Locate the cell with the specified text and output its (X, Y) center coordinate. 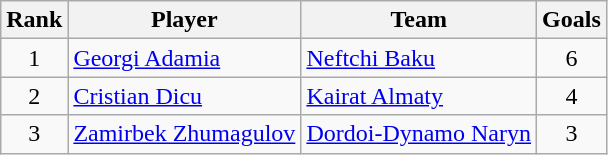
6 (572, 58)
Dordoi-Dynamo Naryn (419, 134)
1 (34, 58)
Kairat Almaty (419, 96)
Neftchi Baku (419, 58)
2 (34, 96)
Goals (572, 20)
Zamirbek Zhumagulov (184, 134)
Player (184, 20)
4 (572, 96)
Georgi Adamia (184, 58)
Cristian Dicu (184, 96)
Rank (34, 20)
Team (419, 20)
